Detect which cell encompasses the target text, then output its [x, y] center coordinate. 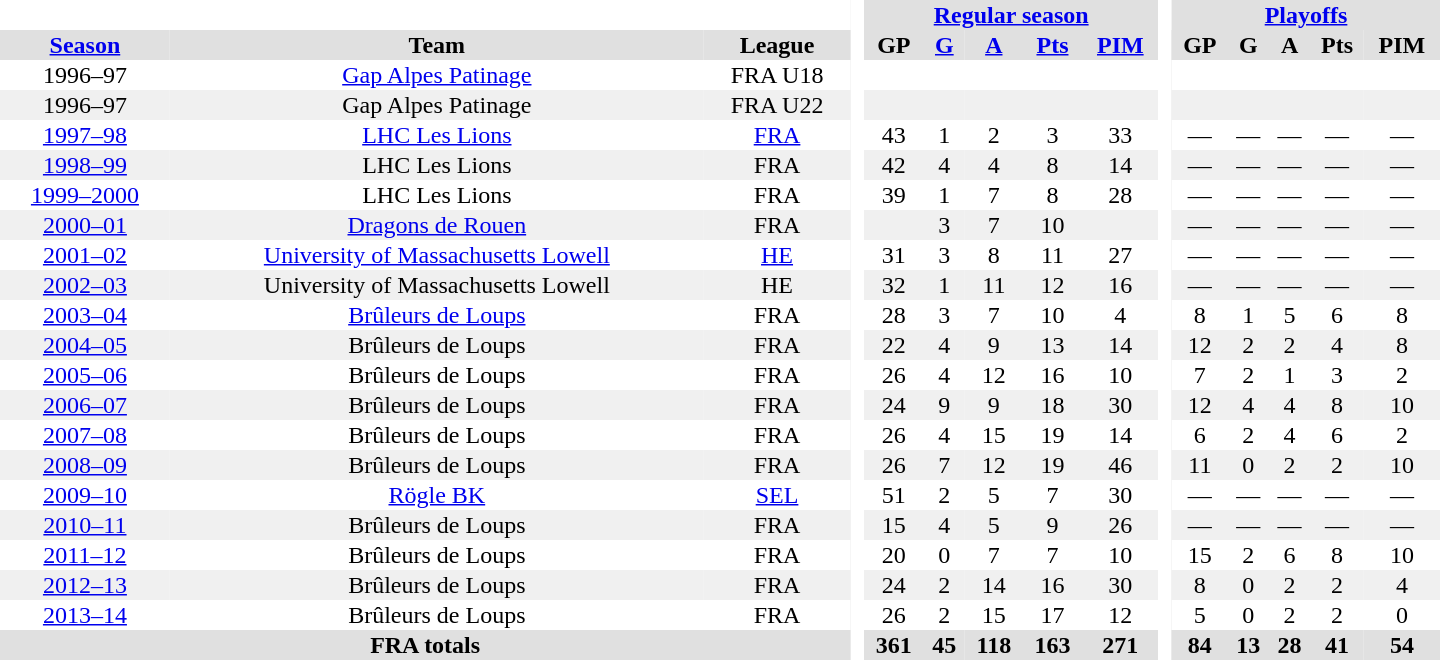
33 [1120, 135]
SEL [777, 495]
2011–12 [85, 555]
1999–2000 [85, 195]
FRA U18 [777, 75]
Team [437, 45]
84 [1200, 645]
2003–04 [85, 315]
18 [1053, 405]
Dragons de Rouen [437, 225]
Regular season [1011, 15]
2001–02 [85, 255]
2005–06 [85, 375]
39 [894, 195]
2013–14 [85, 615]
20 [894, 555]
27 [1120, 255]
2009–10 [85, 495]
45 [944, 645]
46 [1120, 465]
League [777, 45]
2007–08 [85, 435]
118 [994, 645]
2012–13 [85, 585]
17 [1053, 615]
2006–07 [85, 405]
31 [894, 255]
1998–99 [85, 165]
2000–01 [85, 225]
163 [1053, 645]
Playoffs [1306, 15]
54 [1402, 645]
361 [894, 645]
271 [1120, 645]
Rögle BK [437, 495]
2010–11 [85, 525]
32 [894, 285]
2004–05 [85, 345]
51 [894, 495]
41 [1337, 645]
43 [894, 135]
FRA totals [425, 645]
22 [894, 345]
Season [85, 45]
2008–09 [85, 465]
FRA U22 [777, 105]
1997–98 [85, 135]
42 [894, 165]
2002–03 [85, 285]
